Locate the cell with the specified text and output its [x, y] center coordinate. 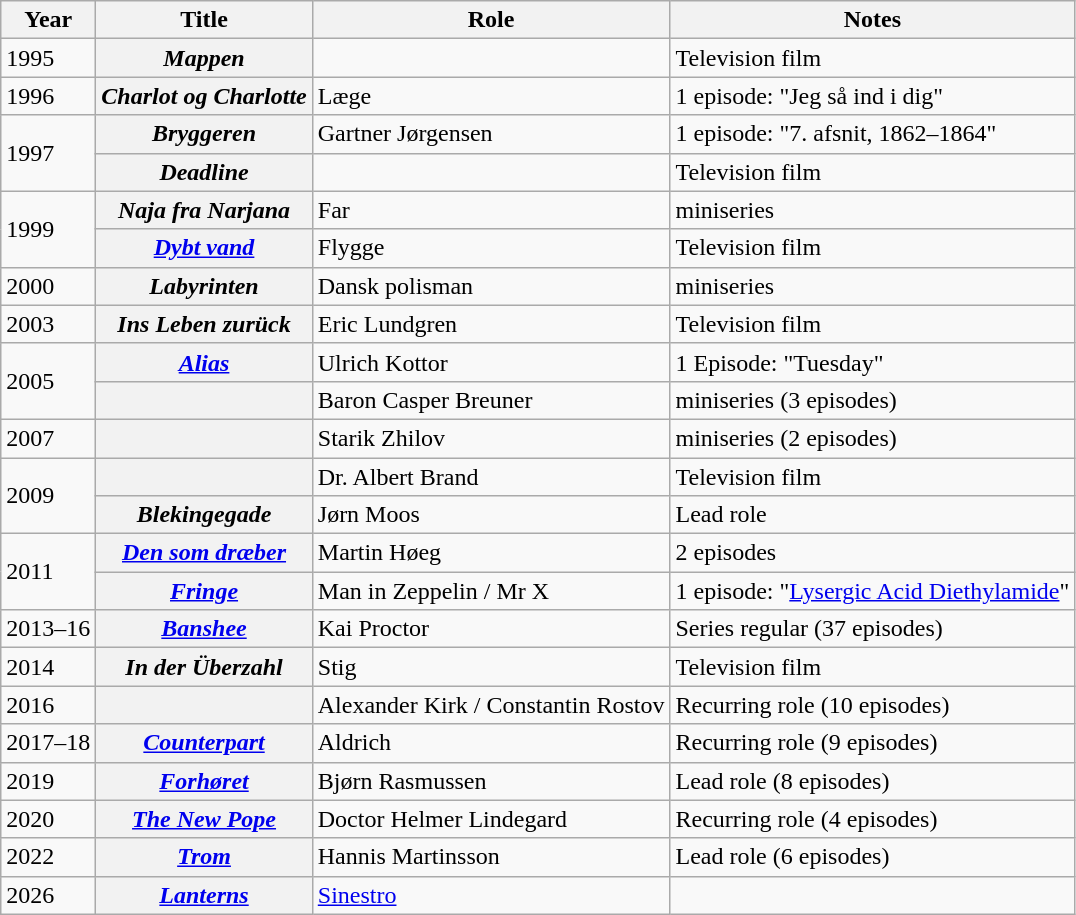
Dybt vand [204, 248]
2000 [48, 286]
Dr. Albert Brand [491, 477]
2019 [48, 781]
miniseries (2 episodes) [872, 438]
Fringe [204, 591]
2014 [48, 667]
2013–16 [48, 629]
Naja fra Narjana [204, 210]
Hannis Martinsson [491, 857]
The New Pope [204, 819]
Starik Zhilov [491, 438]
1 episode: "7. afsnit, 1862–1864" [872, 134]
Martin Høeg [491, 553]
Counterpart [204, 743]
Forhøret [204, 781]
Recurring role (10 episodes) [872, 705]
Stig [491, 667]
In der Überzahl [204, 667]
1 episode: "Lysergic Acid Diethylamide" [872, 591]
Labyrinten [204, 286]
2026 [48, 895]
Notes [872, 20]
2 episodes [872, 553]
1999 [48, 229]
Alias [204, 362]
Eric Lundgren [491, 324]
Doctor Helmer Lindegard [491, 819]
Ins Leben zurück [204, 324]
Charlot og Charlotte [204, 96]
1995 [48, 58]
Mappen [204, 58]
Lead role (6 episodes) [872, 857]
Lanterns [204, 895]
Year [48, 20]
2022 [48, 857]
2017–18 [48, 743]
Sinestro [491, 895]
Blekingegade [204, 515]
Dansk polisman [491, 286]
1 episode: "Jeg så ind i dig" [872, 96]
Man in Zeppelin / Mr X [491, 591]
2011 [48, 572]
2009 [48, 496]
1996 [48, 96]
Recurring role (4 episodes) [872, 819]
2020 [48, 819]
Lead role [872, 515]
Alexander Kirk / Constantin Rostov [491, 705]
Trom [204, 857]
Den som dræber [204, 553]
1 Episode: "Tuesday" [872, 362]
Deadline [204, 172]
Far [491, 210]
2007 [48, 438]
Ulrich Kottor [491, 362]
Flygge [491, 248]
2005 [48, 381]
Gartner Jørgensen [491, 134]
Lead role (8 episodes) [872, 781]
Role [491, 20]
2003 [48, 324]
2016 [48, 705]
Kai Proctor [491, 629]
Banshee [204, 629]
1997 [48, 153]
Læge [491, 96]
Jørn Moos [491, 515]
miniseries (3 episodes) [872, 400]
Recurring role (9 episodes) [872, 743]
Aldrich [491, 743]
Baron Casper Breuner [491, 400]
Series regular (37 episodes) [872, 629]
Bryggeren [204, 134]
Bjørn Rasmussen [491, 781]
Title [204, 20]
